Extract the (x, y) coordinate from the center of the cell holding the provided text.  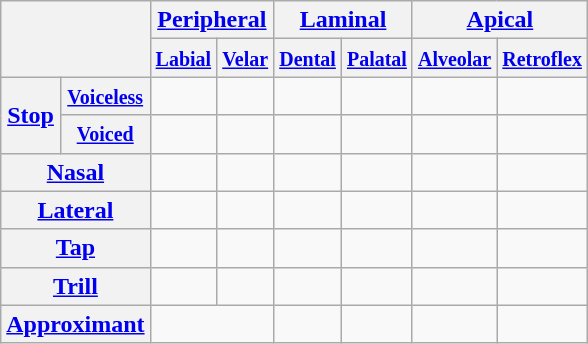
Labial (184, 58)
Laminal (344, 20)
Alveolar (454, 58)
Stop (31, 115)
Velar (246, 58)
Apical (500, 20)
Approximant (76, 324)
Peripheral (212, 20)
Voiced (105, 134)
Retroflex (542, 58)
Lateral (76, 210)
Tap (76, 248)
Trill (76, 286)
Dental (308, 58)
Palatal (376, 58)
Voiceless (105, 96)
Nasal (76, 172)
